Determine the (X, Y) coordinate at the center of the cell enclosing the given text.  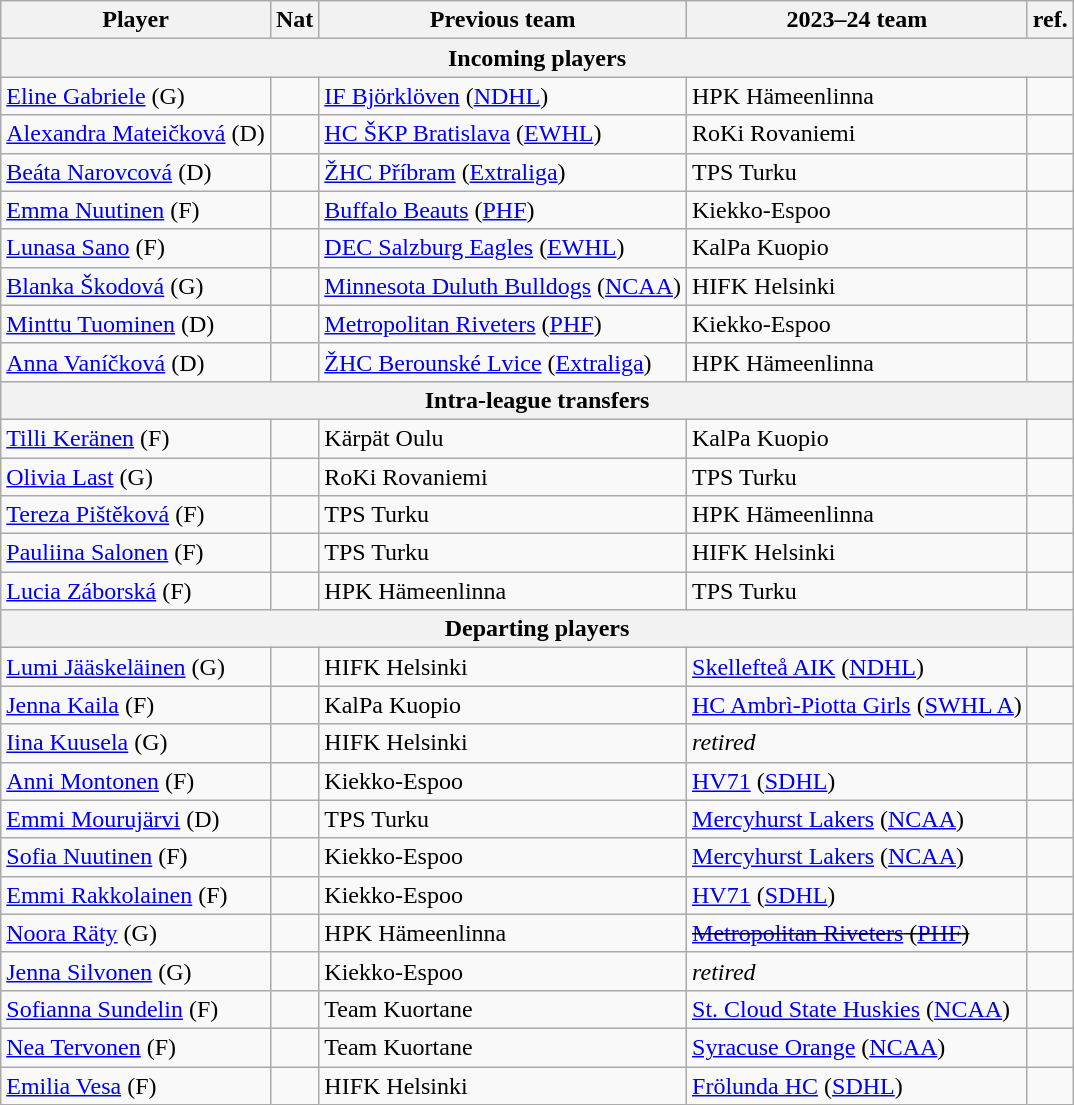
Buffalo Beauts (PHF) (503, 210)
ŽHC Příbram (Extraliga) (503, 172)
Frölunda HC (SDHL) (858, 1085)
Tilli Keränen (F) (136, 438)
St. Cloud State Huskies (NCAA) (858, 1009)
Blanka Škodová (G) (136, 286)
HC Ambrì-Piotta Girls (SWHL A) (858, 705)
Jenna Kaila (F) (136, 705)
Noora Räty (G) (136, 933)
Iina Kuusela (G) (136, 743)
Beáta Narovcová (D) (136, 172)
ref. (1050, 20)
Minnesota Duluth Bulldogs (NCAA) (503, 286)
Pauliina Salonen (F) (136, 553)
Player (136, 20)
Nat (294, 20)
2023–24 team (858, 20)
Departing players (538, 629)
Lucia Záborská (F) (136, 591)
Syracuse Orange (NCAA) (858, 1047)
Emma Nuutinen (F) (136, 210)
Kärpät Oulu (503, 438)
Skellefteå AIK (NDHL) (858, 667)
Jenna Silvonen (G) (136, 971)
Sofia Nuutinen (F) (136, 857)
Tereza Pištěková (F) (136, 515)
Alexandra Mateičková (D) (136, 134)
Lumi Jääskeläinen (G) (136, 667)
Intra-league transfers (538, 400)
IF Björklöven (NDHL) (503, 96)
Emmi Mourujärvi (D) (136, 819)
Sofianna Sundelin (F) (136, 1009)
Nea Tervonen (F) (136, 1047)
Lunasa Sano (F) (136, 248)
DEC Salzburg Eagles (EWHL) (503, 248)
Anna Vaníčková (D) (136, 362)
Incoming players (538, 58)
Emmi Rakkolainen (F) (136, 895)
Anni Montonen (F) (136, 781)
Olivia Last (G) (136, 477)
Emilia Vesa (F) (136, 1085)
ŽHC Berounské Lvice (Extraliga) (503, 362)
HC ŠKP Bratislava (EWHL) (503, 134)
Previous team (503, 20)
Minttu Tuominen (D) (136, 324)
Eline Gabriele (G) (136, 96)
